Determine the (X, Y) coordinate at the center of the cell enclosing the given text.  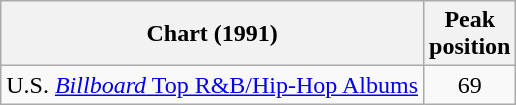
U.S. Billboard Top R&B/Hip-Hop Albums (212, 85)
69 (470, 85)
Chart (1991) (212, 34)
Peakposition (470, 34)
